Search for the cell housing the specified text and yield its [X, Y] center coordinate. 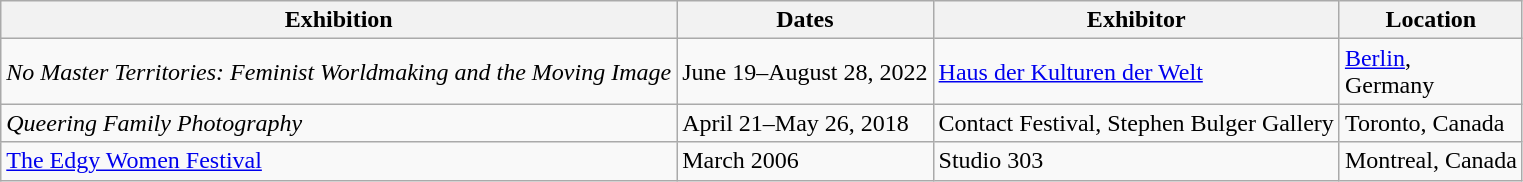
Haus der Kulturen der Welt [1136, 72]
Queering Family Photography [339, 123]
Toronto, Canada [1430, 123]
Dates [805, 20]
March 2006 [805, 161]
Exhibition [339, 20]
No Master Territories: Feminist Worldmaking and the Moving Image [339, 72]
Location [1430, 20]
The Edgy Women Festival [339, 161]
Berlin,Germany [1430, 72]
Exhibitor [1136, 20]
June 19–August 28, 2022 [805, 72]
Studio 303 [1136, 161]
Montreal, Canada [1430, 161]
Contact Festival, Stephen Bulger Gallery [1136, 123]
April 21–May 26, 2018 [805, 123]
